Capture the cell that displays the provided text and extract its [x, y] central coordinate. 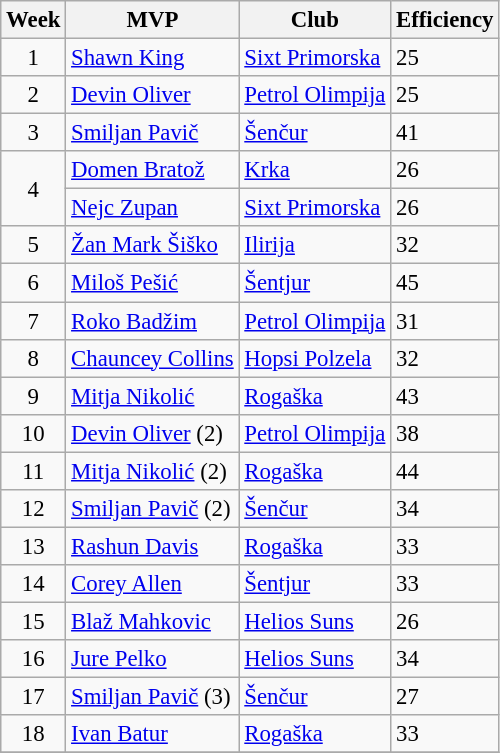
Domen Bratož [152, 170]
16 [34, 659]
Ivan Batur [152, 734]
Week [34, 20]
44 [445, 471]
27 [445, 697]
1 [34, 58]
MVP [152, 20]
6 [34, 283]
12 [34, 509]
Devin Oliver [152, 95]
Mitja Nikolić (2) [152, 471]
Efficiency [445, 20]
15 [34, 621]
Club [315, 20]
7 [34, 321]
17 [34, 697]
Chauncey Collins [152, 358]
31 [445, 321]
18 [34, 734]
10 [34, 433]
Jure Pelko [152, 659]
Roko Badžim [152, 321]
9 [34, 396]
3 [34, 133]
Nejc Zupan [152, 208]
Miloš Pešić [152, 283]
Blaž Mahkovic [152, 621]
Žan Mark Šiško [152, 245]
Smiljan Pavič (3) [152, 697]
Krka [315, 170]
45 [445, 283]
Ilirija [315, 245]
2 [34, 95]
38 [445, 433]
8 [34, 358]
11 [34, 471]
Devin Oliver (2) [152, 433]
5 [34, 245]
14 [34, 584]
43 [445, 396]
Shawn King [152, 58]
41 [445, 133]
Corey Allen [152, 584]
Smiljan Pavič (2) [152, 509]
4 [34, 188]
Hopsi Polzela [315, 358]
13 [34, 546]
Rashun Davis [152, 546]
Smiljan Pavič [152, 133]
Mitja Nikolić [152, 396]
